Return the (X, Y) coordinate for the center point of the cell that contains the specified text.  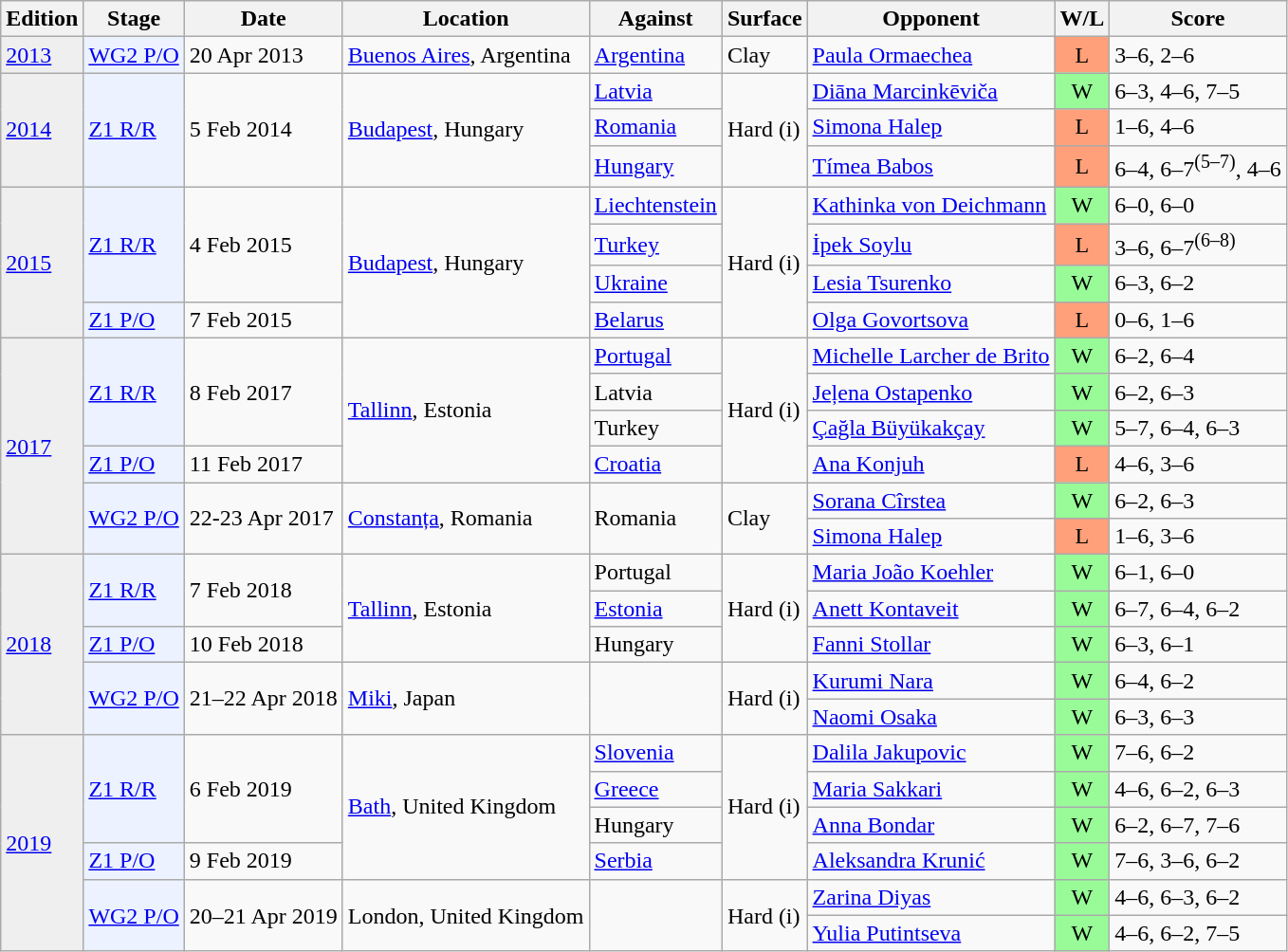
4 Feb 2015 (264, 245)
2019 (42, 843)
21–22 Apr 2018 (264, 699)
2014 (42, 131)
Surface (764, 19)
Stage (134, 19)
6–7, 6–4, 6–2 (1198, 609)
Greece (655, 789)
9 Feb 2019 (264, 861)
Paula Ormaechea (931, 55)
Kurumi Nara (931, 681)
Edition (42, 19)
Slovenia (655, 753)
4–6, 6–2, 7–5 (1198, 933)
W/L (1082, 19)
4–6, 3–6 (1198, 464)
Miki, Japan (466, 699)
6–4, 6–7(5–7), 4–6 (1198, 167)
Buenos Aires, Argentina (466, 55)
5–7, 6–4, 6–3 (1198, 428)
20 Apr 2013 (264, 55)
6–2, 6–4 (1198, 356)
Liechtenstein (655, 206)
8 Feb 2017 (264, 392)
1–6, 4–6 (1198, 127)
6–0, 6–0 (1198, 206)
7 Feb 2018 (264, 591)
6–1, 6–0 (1198, 573)
11 Feb 2017 (264, 464)
1–6, 3–6 (1198, 537)
Croatia (655, 464)
6–3, 6–3 (1198, 717)
3–6, 6–7(6–8) (1198, 245)
22-23 Apr 2017 (264, 519)
2017 (42, 446)
Belarus (655, 320)
7–6, 3–6, 6–2 (1198, 861)
Sorana Cîrstea (931, 501)
6–4, 6–2 (1198, 681)
6–3, 4–6, 7–5 (1198, 91)
Anna Bondar (931, 825)
Lesia Tsurenko (931, 284)
10 Feb 2018 (264, 645)
20–21 Apr 2019 (264, 915)
Yulia Putintseva (931, 933)
Zarina Diyas (931, 897)
4–6, 6–2, 6–3 (1198, 789)
Ukraine (655, 284)
London, United Kingdom (466, 915)
0–6, 1–6 (1198, 320)
Maria Sakkari (931, 789)
İpek Soylu (931, 245)
6–3, 6–1 (1198, 645)
Naomi Osaka (931, 717)
3–6, 2–6 (1198, 55)
Argentina (655, 55)
Tímea Babos (931, 167)
7 Feb 2015 (264, 320)
Çağla Büyükakçay (931, 428)
2018 (42, 645)
Bath, United Kingdom (466, 807)
Opponent (931, 19)
Against (655, 19)
6 Feb 2019 (264, 789)
Score (1198, 19)
Fanni Stollar (931, 645)
7–6, 6–2 (1198, 753)
Maria João Koehler (931, 573)
Constanța, Romania (466, 519)
5 Feb 2014 (264, 131)
Date (264, 19)
Michelle Larcher de Brito (931, 356)
Aleksandra Krunić (931, 861)
2015 (42, 264)
4–6, 6–3, 6–2 (1198, 897)
Serbia (655, 861)
Jeļena Ostapenko (931, 392)
Anett Kontaveit (931, 609)
Olga Govortsova (931, 320)
Estonia (655, 609)
Ana Konjuh (931, 464)
Location (466, 19)
Dalila Jakupovic (931, 753)
6–3, 6–2 (1198, 284)
Diāna Marcinkēviča (931, 91)
6–2, 6–7, 7–6 (1198, 825)
2013 (42, 55)
Kathinka von Deichmann (931, 206)
